Capture the cell that displays the provided text and extract its (X, Y) central coordinate. 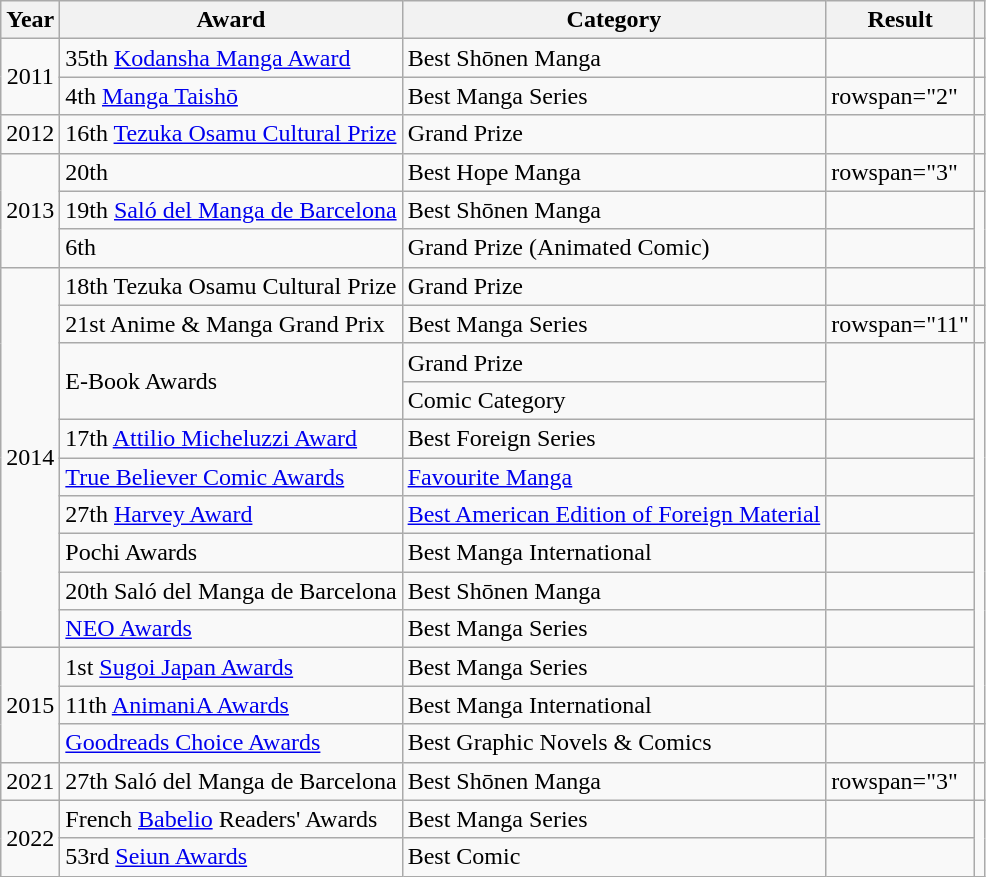
2011 (30, 77)
Best Graphic Novels & Comics (614, 743)
35th Kodansha Manga Award (231, 58)
18th Tezuka Osamu Cultural Prize (231, 286)
Best American Edition of Foreign Material (614, 515)
Best Comic (614, 857)
Result (900, 20)
27th Saló del Manga de Barcelona (231, 781)
Best Foreign Series (614, 438)
2021 (30, 781)
Best Hope Manga (614, 172)
21st Anime & Manga Grand Prix (231, 324)
19th Saló del Manga de Barcelona (231, 210)
1st Sugoi Japan Awards (231, 667)
2022 (30, 838)
E-Book Awards (231, 381)
Favourite Manga (614, 477)
11th AnimaniA Awards (231, 705)
53rd Seiun Awards (231, 857)
6th (231, 248)
Goodreads Choice Awards (231, 743)
Comic Category (614, 400)
2013 (30, 210)
17th Attilio Micheluzzi Award (231, 438)
Year (30, 20)
20th (231, 172)
True Believer Comic Awards (231, 477)
NEO Awards (231, 629)
4th Manga Taishō (231, 96)
2012 (30, 134)
rowspan="11" (900, 324)
French Babelio Readers' Awards (231, 819)
2015 (30, 705)
Grand Prize (Animated Comic) (614, 248)
27th Harvey Award (231, 515)
2014 (30, 458)
20th Saló del Manga de Barcelona (231, 591)
Award (231, 20)
Category (614, 20)
Pochi Awards (231, 553)
rowspan="2" (900, 96)
16th Tezuka Osamu Cultural Prize (231, 134)
